Return the [X, Y] coordinate for the center point of the cell that contains the specified text.  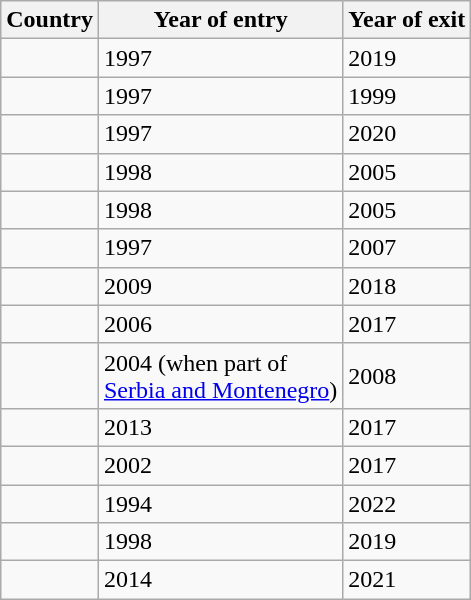
2007 [407, 248]
2020 [407, 134]
2002 [220, 465]
Year of entry [220, 20]
2008 [407, 376]
2009 [220, 286]
2018 [407, 286]
1994 [220, 503]
2013 [220, 427]
2022 [407, 503]
2006 [220, 324]
1999 [407, 96]
2004 (when part ofSerbia and Montenegro) [220, 376]
Year of exit [407, 20]
2014 [220, 580]
Country [50, 20]
2021 [407, 580]
